Scan for the cell matching the given text and deliver its [X, Y] coordinate at center. 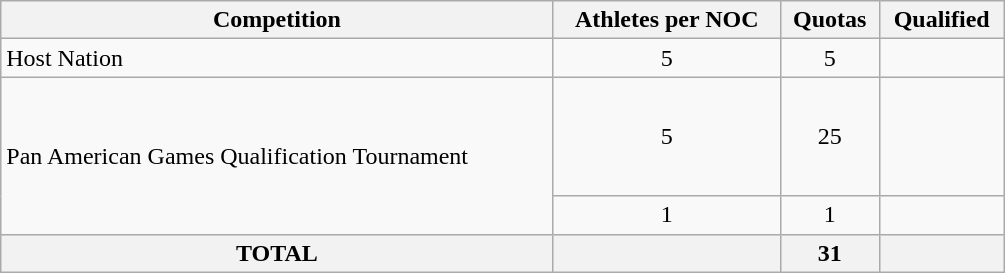
Athletes per NOC [666, 20]
Pan American Games Qualification Tournament [277, 156]
TOTAL [277, 253]
Qualified [942, 20]
25 [830, 136]
31 [830, 253]
Competition [277, 20]
Host Nation [277, 58]
Quotas [830, 20]
